Return the (x, y) coordinate for the center point of the cell that contains the specified text.  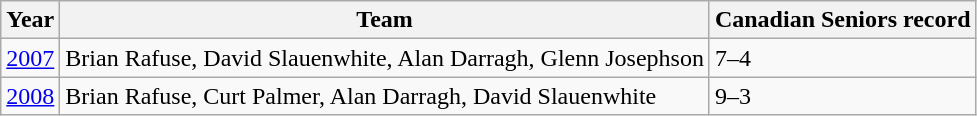
Brian Rafuse, Curt Palmer, Alan Darragh, David Slauenwhite (385, 96)
Team (385, 20)
9–3 (842, 96)
7–4 (842, 58)
Brian Rafuse, David Slauenwhite, Alan Darragh, Glenn Josephson (385, 58)
Canadian Seniors record (842, 20)
2008 (30, 96)
2007 (30, 58)
Year (30, 20)
